Pinpoint the cell where the given text exists, returning its [X, Y] midpoint coordinate. 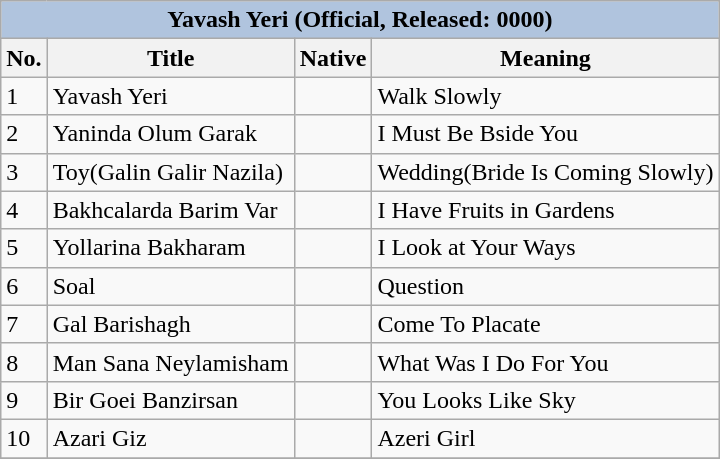
5 [24, 248]
Walk Slowly [546, 96]
Yaninda Olum Garak [170, 134]
Azari Giz [170, 438]
You Looks Like Sky [546, 400]
Meaning [546, 58]
9 [24, 400]
7 [24, 324]
Title [170, 58]
Bir Goei Banzirsan [170, 400]
3 [24, 172]
Question [546, 286]
8 [24, 362]
Man Sana Neylamisham [170, 362]
Wedding(Bride Is Coming Slowly) [546, 172]
Yavash Yeri (Official, Released: 0000) [360, 20]
No. [24, 58]
Yollarina Bakharam [170, 248]
Toy(Galin Galir Nazila) [170, 172]
Gal Barishagh [170, 324]
1 [24, 96]
4 [24, 210]
Native [333, 58]
Yavash Yeri [170, 96]
Soal [170, 286]
10 [24, 438]
2 [24, 134]
Bakhcalarda Barim Var [170, 210]
Azeri Girl [546, 438]
I Have Fruits in Gardens [546, 210]
Come To Placate [546, 324]
I Look at Your Ways [546, 248]
I Must Be Bside You [546, 134]
What Was I Do For You [546, 362]
6 [24, 286]
